Capture the cell that displays the provided text and extract its [X, Y] central coordinate. 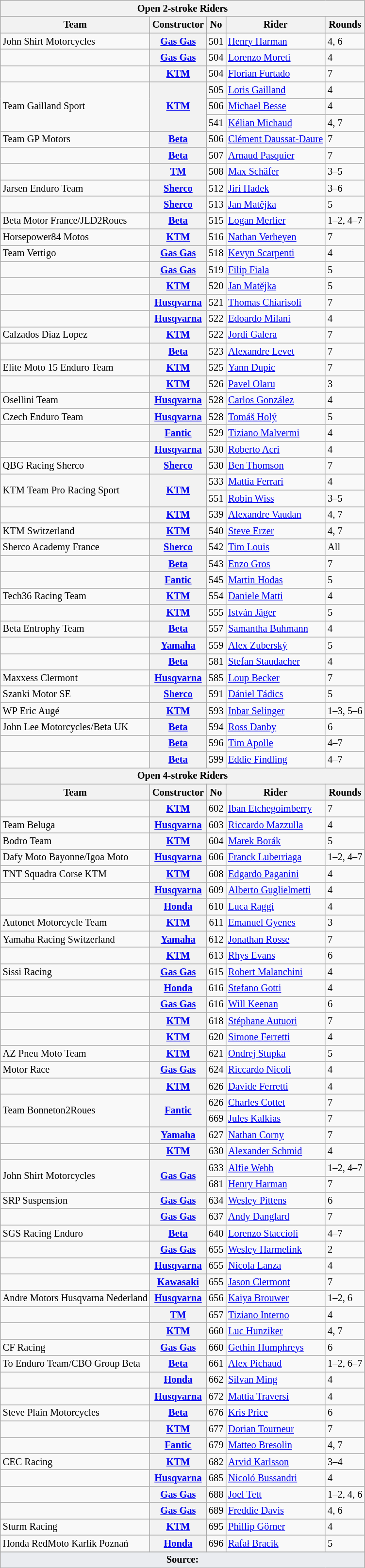
515 [216, 221]
Dániel Tádics [276, 694]
Logan Merlier [276, 221]
Tiziano Interno [276, 1315]
Iban Etchegoimberry [276, 809]
512 [216, 188]
Alexander Schmid [276, 1151]
1–2, 4, 6 [345, 1494]
KTM Team Pro Racing Sport [75, 490]
513 [216, 204]
634 [216, 1200]
Simone Ferretti [276, 1037]
Kawasaki [178, 1282]
Pavel Olaru [276, 384]
696 [216, 1543]
541 [216, 123]
505 [216, 90]
Charles Cottet [276, 1102]
695 [216, 1527]
612 [216, 939]
3–4 [345, 1462]
Tim Apolle [276, 743]
657 [216, 1315]
620 [216, 1037]
Kevyn Scarpenti [276, 253]
Sissi Racing [75, 972]
Will Keenan [276, 1004]
Czech Enduro Team [75, 417]
676 [216, 1413]
611 [216, 923]
661 [216, 1364]
Jiri Hadek [276, 188]
Alexandre Vaudan [276, 515]
Mattia Ferrari [276, 482]
Alexandre Levet [276, 351]
602 [216, 809]
Mattia Traversi [276, 1396]
518 [216, 253]
Ross Danby [276, 727]
Florian Furtado [276, 74]
689 [216, 1511]
Jordi Galera [276, 335]
Joel Tett [276, 1494]
Nathan Verheyen [276, 237]
677 [216, 1429]
Team Bonneton2Roues [75, 1110]
1–2, 6 [345, 1298]
Motor Race [75, 1070]
610 [216, 906]
CF Racing [75, 1347]
554 [216, 596]
604 [216, 841]
637 [216, 1217]
627 [216, 1135]
603 [216, 825]
John Lee Motorcycles/Beta UK [75, 727]
Emanuel Gyenes [276, 923]
624 [216, 1070]
599 [216, 760]
669 [216, 1119]
Andre Motors Husqvarna Nederland [75, 1298]
Martin Hodas [276, 580]
Edgardo Paganini [276, 874]
Jules Kalkias [276, 1119]
Robin Wiss [276, 498]
Beta Motor France/JLD2Roues [75, 221]
Honda RedMoto Karlik Poznań [75, 1543]
Riccardo Nicoli [276, 1070]
640 [216, 1233]
672 [216, 1396]
555 [216, 613]
Luca Raggi [276, 906]
533 [216, 482]
613 [216, 955]
KTM Switzerland [75, 531]
Tiziano Malvermi [276, 433]
559 [216, 645]
Stéphane Autuori [276, 1021]
521 [216, 302]
WP Eric Augé [75, 711]
501 [216, 41]
Loup Becker [276, 678]
Jason Clermont [276, 1282]
Wesley Harmelink [276, 1249]
Open 2-stroke Riders [182, 8]
Edoardo Milani [276, 319]
621 [216, 1053]
Yann Dupic [276, 368]
SGS Racing Enduro [75, 1233]
To Enduro Team/CBO Group Beta [75, 1364]
Beta Entrophy Team [75, 629]
Rafał Bracik [276, 1543]
Lorenzo Moreti [276, 57]
Matteo Bresolin [276, 1445]
681 [216, 1184]
Michael Besse [276, 106]
Loris Gailland [276, 90]
Nicoló Bussandri [276, 1478]
Open 4-stroke Riders [182, 776]
Samantha Buhmann [276, 629]
608 [216, 874]
Stefan Staudacher [276, 662]
594 [216, 727]
Steve Plain Motorcycles [75, 1413]
Ben Thomson [276, 466]
519 [216, 270]
Szanki Motor SE [75, 694]
Inbar Selinger [276, 711]
Dafy Moto Bayonne/Igoa Moto [75, 857]
Source: [182, 1560]
QBG Racing Sherco [75, 466]
520 [216, 286]
Team GP Motors [75, 139]
Riccardo Mazzulla [276, 825]
Gethin Humphreys [276, 1347]
Ondrej Stupka [276, 1053]
Elite Moto 15 Enduro Team [75, 368]
688 [216, 1494]
Jonathan Rosse [276, 939]
Team Beluga [75, 825]
Sherco Academy France [75, 547]
581 [216, 662]
1–3, 5–6 [345, 711]
Osellini Team [75, 400]
Kris Price [276, 1413]
523 [216, 351]
Team Vertigo [75, 253]
Daniele Matti [276, 596]
Robert Malanchini [276, 972]
Davide Ferretti [276, 1086]
Tim Louis [276, 547]
Nicola Lanza [276, 1266]
529 [216, 433]
Luc Hunziker [276, 1331]
516 [216, 237]
Rhys Evans [276, 955]
Roberto Acri [276, 449]
609 [216, 890]
Alberto Guglielmetti [276, 890]
543 [216, 564]
Franck Luberriaga [276, 857]
Stefano Gotti [276, 988]
Wesley Pittens [276, 1200]
542 [216, 547]
593 [216, 711]
Maxxess Clermont [75, 678]
3–6 [345, 188]
618 [216, 1021]
Horsepower84 Motos [75, 237]
Alex Zuberský [276, 645]
679 [216, 1445]
557 [216, 629]
682 [216, 1462]
2 [345, 1249]
596 [216, 743]
Arvid Karlsson [276, 1462]
633 [216, 1168]
525 [216, 368]
585 [216, 678]
Carlos González [276, 400]
Arnaud Pasquier [276, 155]
Phillip Görner [276, 1527]
Yamaha Racing Switzerland [75, 939]
Alex Pichaud [276, 1364]
685 [216, 1478]
Max Schäfer [276, 172]
662 [216, 1380]
Team Gailland Sport [75, 107]
508 [216, 172]
Bodro Team [75, 841]
Alfie Webb [276, 1168]
551 [216, 498]
Kaiya Brouwer [276, 1298]
545 [216, 580]
Filip Fiala [276, 270]
539 [216, 515]
Marek Borák [276, 841]
István Jäger [276, 613]
Thomas Chiarisoli [276, 302]
606 [216, 857]
Clément Daussat-Daure [276, 139]
Nathan Corny [276, 1135]
SRP Suspension [75, 1200]
Jarsen Enduro Team [75, 188]
Silvan Ming [276, 1380]
Eddie Findling [276, 760]
Tomáš Holý [276, 417]
TNT Squadra Corse KTM [75, 874]
Dorian Tourneur [276, 1429]
540 [216, 531]
Autonet Motorcycle Team [75, 923]
Steve Erzer [276, 531]
Sturm Racing [75, 1527]
656 [216, 1298]
615 [216, 972]
591 [216, 694]
Tech36 Racing Team [75, 596]
CEC Racing [75, 1462]
Lorenzo Staccioli [276, 1233]
Enzo Gros [276, 564]
Freddie Davis [276, 1511]
AZ Pneu Moto Team [75, 1053]
630 [216, 1151]
Andy Danglard [276, 1217]
Kélian Michaud [276, 123]
1–2, 6–7 [345, 1364]
526 [216, 384]
Calzados Diaz Lopez [75, 335]
All [345, 547]
507 [216, 155]
